Detect which cell encompasses the target text, then output its [X, Y] center coordinate. 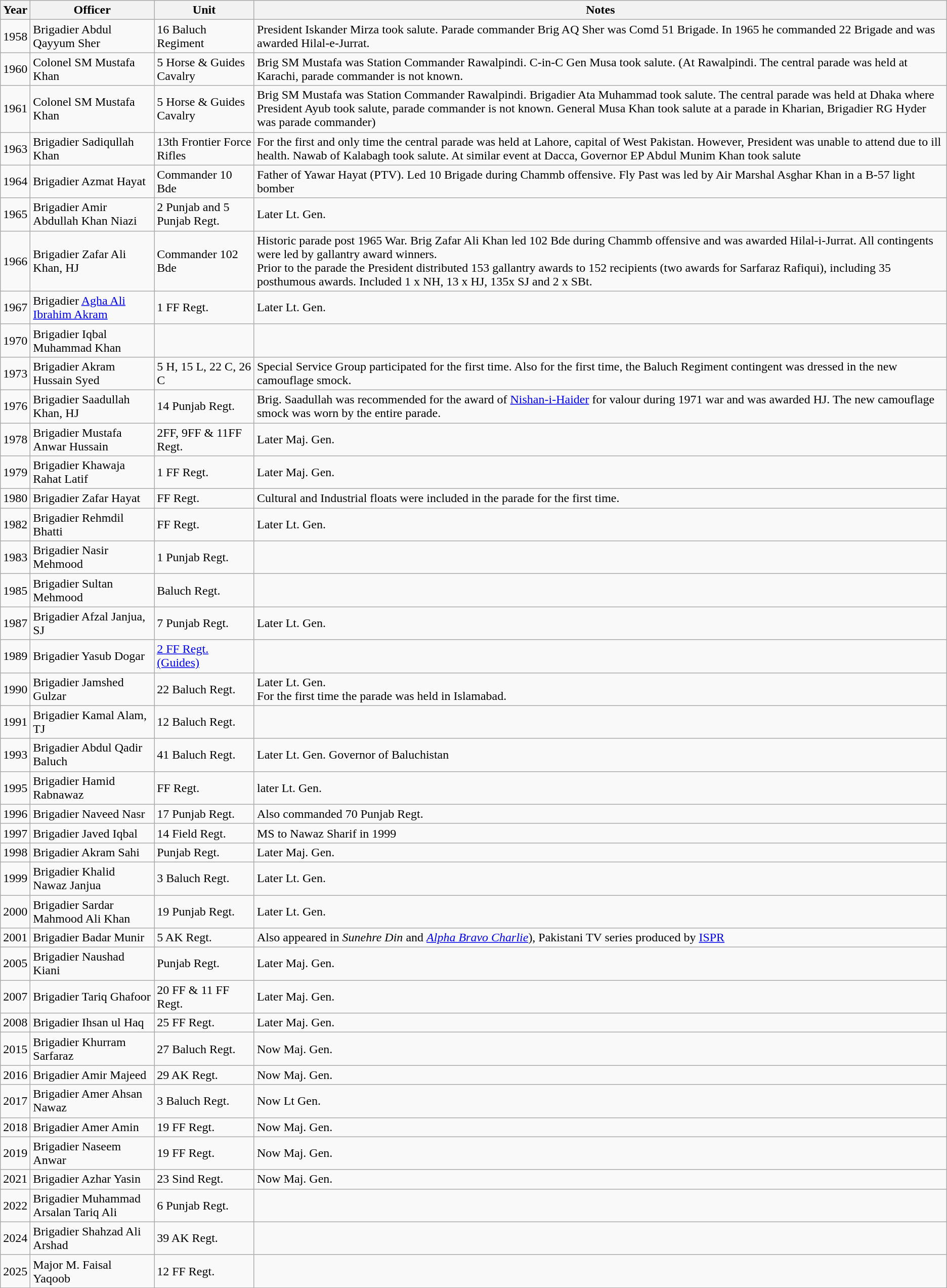
2025 [15, 1271]
Brigadier Sardar Mahmood Ali Khan [92, 911]
Also appeared in Sunehre Din and Alpha Bravo Charlie), Pakistani TV series produced by ISPR [600, 938]
14 Field Regt. [204, 833]
Brigadier Abdul Qayyum Sher [92, 36]
1 Punjab Regt. [204, 558]
7 Punjab Regt. [204, 624]
Brigadier Azmat Hayat [92, 181]
Unit [204, 10]
Brigadier Zafar Hayat [92, 498]
22 Baluch Regt. [204, 689]
5 AK Regt. [204, 938]
2 FF Regt. (Guides) [204, 656]
Baluch Regt. [204, 590]
1967 [15, 308]
2019 [15, 1153]
Brigadier Azhar Yasin [92, 1179]
19 Punjab Regt. [204, 911]
2000 [15, 911]
Brigadier Agha Ali Ibrahim Akram [92, 308]
Brigadier Jamshed Gulzar [92, 689]
Brigadier Amer Ahsan Nawaz [92, 1101]
Later Lt. Gen. Governor of Baluchistan [600, 755]
6 Punjab Regt. [204, 1206]
12 Baluch Regt. [204, 722]
Brigadier Zafar Ali Khan, HJ [92, 261]
Brigadier Amir Majeed [92, 1075]
Brigadier Khalid Nawaz Janjua [92, 879]
Brigadier Khurram Sarfaraz [92, 1049]
23 Sind Regt. [204, 1179]
1997 [15, 833]
2008 [15, 1023]
1965 [15, 215]
Brigadier Kamal Alam, TJ [92, 722]
1995 [15, 787]
1993 [15, 755]
1983 [15, 558]
Father of Yawar Hayat (PTV). Led 10 Brigade during Chammb offensive. Fly Past was led by Air Marshal Asghar Khan in a B-57 light bomber [600, 181]
Brigadier Naseem Anwar [92, 1153]
Brigadier Nasir Mehmood [92, 558]
2016 [15, 1075]
2022 [15, 1206]
Notes [600, 10]
2015 [15, 1049]
Brigadier Naushad Kiani [92, 964]
later Lt. Gen. [600, 787]
Brigadier Ihsan ul Haq [92, 1023]
1973 [15, 373]
Brigadier Akram Hussain Syed [92, 373]
1963 [15, 149]
Brigadier Sultan Mehmood [92, 590]
1987 [15, 624]
1958 [15, 36]
1989 [15, 656]
25 FF Regt. [204, 1023]
2007 [15, 997]
Brigadier Tariq Ghafoor [92, 997]
Later Lt. Gen.For the first time the parade was held in Islamabad. [600, 689]
1980 [15, 498]
1979 [15, 473]
Brigadier Akram Sahi [92, 852]
Cultural and Industrial floats were included in the parade for the first time. [600, 498]
2FF, 9FF & 11FF Regt. [204, 439]
2005 [15, 964]
Brigadier Amir Abdullah Khan Niazi [92, 215]
Year [15, 10]
12 FF Regt. [204, 1271]
MS to Nawaz Sharif in 1999 [600, 833]
41 Baluch Regt. [204, 755]
Now Lt Gen. [600, 1101]
Brigadier Saadullah Khan, HJ [92, 406]
Brigadier Naveed Nasr [92, 814]
16 Baluch Regiment [204, 36]
1964 [15, 181]
Brigadier Muhammad Arsalan Tariq Ali [92, 1206]
1998 [15, 852]
Brigadier Khawaja Rahat Latif [92, 473]
Brigadier Hamid Rabnawaz [92, 787]
1970 [15, 340]
Commander 10 Bde [204, 181]
Brigadier Sadiqullah Khan [92, 149]
1982 [15, 524]
1991 [15, 722]
1999 [15, 879]
2021 [15, 1179]
2018 [15, 1127]
1990 [15, 689]
Brigadier Rehmdil Bhatti [92, 524]
14 Punjab Regt. [204, 406]
Also commanded 70 Punjab Regt. [600, 814]
Brigadier Abdul Qadir Baluch [92, 755]
27 Baluch Regt. [204, 1049]
Brigadier Mustafa Anwar Hussain [92, 439]
Brigadier Badar Munir [92, 938]
2001 [15, 938]
Brigadier Yasub Dogar [92, 656]
1966 [15, 261]
Brigadier Amer Amin [92, 1127]
2024 [15, 1238]
20 FF & 11 FF Regt. [204, 997]
1978 [15, 439]
1976 [15, 406]
1996 [15, 814]
29 AK Regt. [204, 1075]
Brigadier Iqbal Muhammad Khan [92, 340]
13th Frontier Force Rifles [204, 149]
Officer [92, 10]
17 Punjab Regt. [204, 814]
Brigadier Afzal Janjua, SJ [92, 624]
Brigadier Shahzad Ali Arshad [92, 1238]
2 Punjab and 5 Punjab Regt. [204, 215]
Commander 102 Bde [204, 261]
1985 [15, 590]
39 AK Regt. [204, 1238]
1960 [15, 69]
Major M. Faisal Yaqoob [92, 1271]
2017 [15, 1101]
Brigadier Javed Iqbal [92, 833]
5 H, 15 L, 22 C, 26 C [204, 373]
1961 [15, 109]
